Capture the cell that displays the provided text and extract its [X, Y] central coordinate. 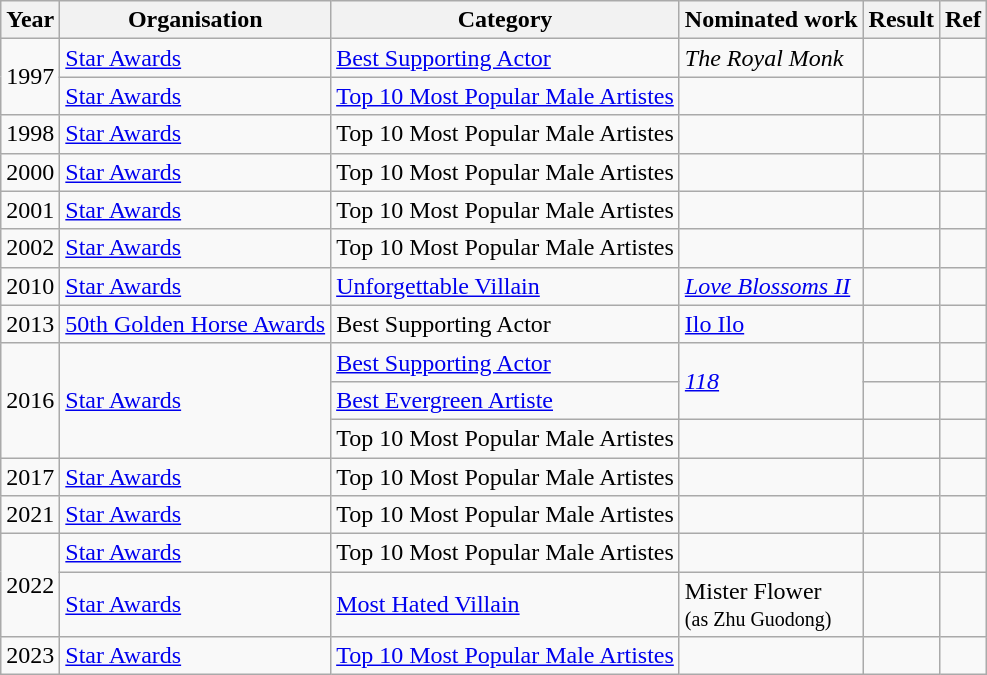
The Royal Monk [771, 58]
Organisation [196, 20]
Mister Flower(as Zhu Guodong) [771, 604]
Ilo Ilo [771, 324]
Result [901, 20]
2022 [30, 586]
2016 [30, 400]
118 [771, 381]
Year [30, 20]
2010 [30, 286]
1997 [30, 77]
Best Evergreen Artiste [506, 400]
Category [506, 20]
Ref [962, 20]
2013 [30, 324]
2023 [30, 656]
Love Blossoms II [771, 286]
2001 [30, 210]
Unforgettable Villain [506, 286]
Nominated work [771, 20]
2002 [30, 248]
2017 [30, 477]
1998 [30, 134]
50th Golden Horse Awards [196, 324]
2021 [30, 515]
2000 [30, 172]
Most Hated Villain [506, 604]
